Extract the [X, Y] coordinate from the center of the cell holding the provided text.  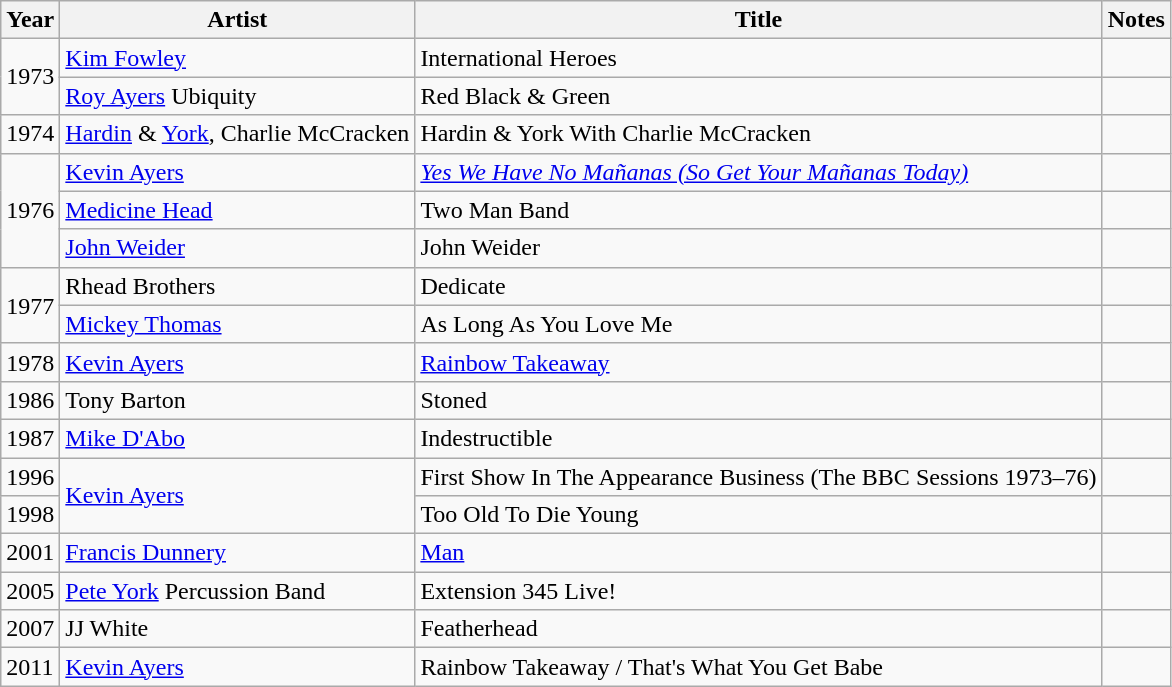
As Long As You Love Me [758, 324]
Tony Barton [238, 400]
Mickey Thomas [238, 324]
Stoned [758, 400]
1976 [30, 210]
Man [758, 553]
International Heroes [758, 58]
2011 [30, 667]
Indestructible [758, 438]
1977 [30, 305]
Hardin & York, Charlie McCracken [238, 134]
Too Old To Die Young [758, 515]
Artist [238, 20]
Rhead Brothers [238, 286]
Red Black & Green [758, 96]
1973 [30, 77]
Kim Fowley [238, 58]
1987 [30, 438]
Year [30, 20]
Two Man Band [758, 210]
Rainbow Takeaway [758, 362]
1998 [30, 515]
Extension 345 Live! [758, 591]
1996 [30, 477]
Featherhead [758, 629]
2007 [30, 629]
Yes We Have No Mañanas (So Get Your Mañanas Today) [758, 172]
First Show In The Appearance Business (The BBC Sessions 1973–76) [758, 477]
Pete York Percussion Band [238, 591]
Francis Dunnery [238, 553]
Hardin & York With Charlie McCracken [758, 134]
Title [758, 20]
Roy Ayers Ubiquity [238, 96]
JJ White [238, 629]
Rainbow Takeaway / That's What You Get Babe [758, 667]
2005 [30, 591]
1974 [30, 134]
Medicine Head [238, 210]
2001 [30, 553]
1978 [30, 362]
Dedicate [758, 286]
Mike D'Abo [238, 438]
1986 [30, 400]
Notes [1136, 20]
